Locate the cell with the specified text and output its [X, Y] center coordinate. 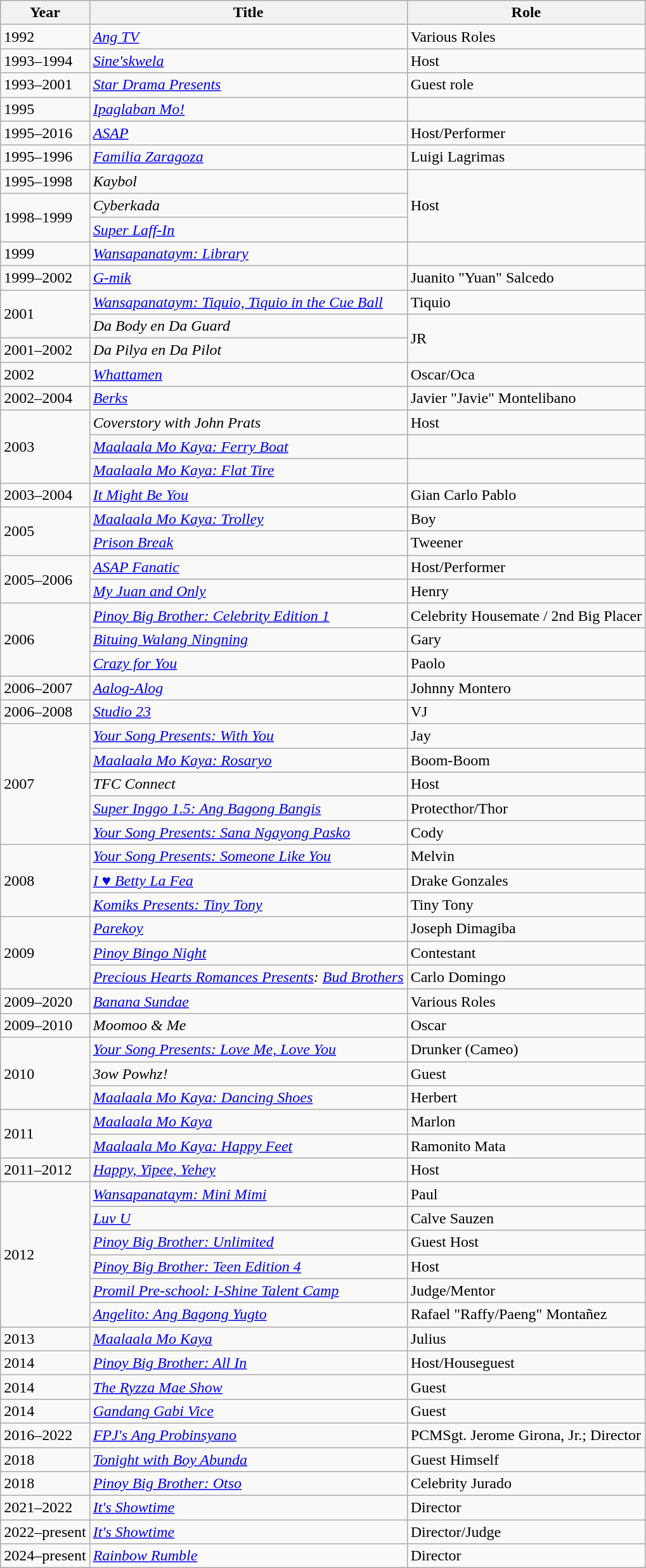
Protecthor/Thor [526, 808]
2005 [45, 531]
2003–2004 [45, 495]
Tonight with Boy Abunda [249, 1459]
Celebrity Housemate / 2nd Big Placer [526, 615]
Happy, Yipee, Yehey [249, 1170]
Johnny Montero [526, 687]
Your Song Presents: Sana Ngayong Pasko [249, 832]
Berks [249, 398]
2021–2022 [45, 1508]
2022–present [45, 1532]
Title [249, 13]
Celebrity Jurado [526, 1484]
Maalaala Mo Kaya: Dancing Shoes [249, 1098]
2009–2020 [45, 1001]
Whattamen [249, 374]
1993–1994 [45, 61]
Your Song Presents: Someone Like You [249, 857]
Javier "Javie" Montelibano [526, 398]
Judge/Mentor [526, 1291]
Your Song Presents: With You [249, 736]
Calve Sauzen [526, 1218]
I ♥ Betty La Fea [249, 881]
Rainbow Rumble [249, 1556]
Cyberkada [249, 205]
Parekoy [249, 929]
Luigi Lagrimas [526, 157]
Maalaala Mo Kaya: Happy Feet [249, 1146]
1995–2016 [45, 133]
Oscar [526, 1025]
2009–2010 [45, 1025]
Wansapanataym: Mini Mimi [249, 1194]
Precious Hearts Romances Presents: Bud Brothers [249, 977]
2010 [45, 1073]
Jay [526, 736]
Tweener [526, 543]
1993–2001 [45, 85]
2011 [45, 1134]
Banana Sundae [249, 1001]
Cody [526, 832]
2024–present [45, 1556]
Prison Break [249, 543]
Henry [526, 591]
Marlon [526, 1122]
2002–2004 [45, 398]
Bituing Walang Ningning [249, 639]
Ipaglaban Mo! [249, 109]
2002 [45, 374]
1999–2002 [45, 277]
2007 [45, 784]
Year [45, 13]
Gandang Gabi Vice [249, 1411]
2011–2012 [45, 1170]
Pinoy Bingo Night [249, 953]
Boom-Boom [526, 760]
Studio 23 [249, 712]
My Juan and Only [249, 591]
Moomoo & Me [249, 1025]
2006–2008 [45, 712]
1995–1996 [45, 157]
Gian Carlo Pablo [526, 495]
2013 [45, 1339]
1999 [45, 253]
Guest role [526, 85]
Familia Zaragoza [249, 157]
Boy [526, 519]
2003 [45, 447]
Host/Houseguest [526, 1363]
Angelito: Ang Bagong Yugto [249, 1315]
Komiks Presents: Tiny Tony [249, 905]
2001–2002 [45, 350]
Julius [526, 1339]
Pinoy Big Brother: Teen Edition 4 [249, 1266]
Maalaala Mo Kaya: Rosaryo [249, 760]
Luv U [249, 1218]
Contestant [526, 953]
2012 [45, 1254]
TFC Connect [249, 784]
FPJ's Ang Probinsyano [249, 1435]
2016–2022 [45, 1435]
Ang TV [249, 37]
2009 [45, 953]
Tiquio [526, 302]
1995–1998 [45, 181]
Role [526, 13]
Maalaala Mo Kaya: Trolley [249, 519]
G-mik [249, 277]
2006 [45, 639]
Guest Host [526, 1242]
Carlo Domingo [526, 977]
Paul [526, 1194]
Joseph Dimagiba [526, 929]
Pinoy Big Brother: Unlimited [249, 1242]
Promil Pre-school: I-Shine Talent Camp [249, 1291]
1998–1999 [45, 217]
Drunker (Cameo) [526, 1049]
Coverstory with John Prats [249, 423]
JR [526, 338]
ASAP Fanatic [249, 567]
Paolo [526, 663]
Maalaala Mo Kaya: Flat Tire [249, 471]
Director/Judge [526, 1532]
Da Body en Da Guard [249, 326]
2005–2006 [45, 579]
Wansapanataym: Tiquio, Tiquio in the Cue Ball [249, 302]
Drake Gonzales [526, 881]
Pinoy Big Brother: All In [249, 1363]
2006–2007 [45, 687]
Herbert [526, 1098]
PCMSgt. Jerome Girona, Jr.; Director [526, 1435]
Crazy for You [249, 663]
Aalog-Alog [249, 687]
1992 [45, 37]
Super Laff-In [249, 229]
Da Pilya en Da Pilot [249, 350]
The Ryzza Mae Show [249, 1387]
2008 [45, 881]
Sine'skwela [249, 61]
Pinoy Big Brother: Otso [249, 1484]
Super Inggo 1.5: Ang Bagong Bangis [249, 808]
Ramonito Mata [526, 1146]
2001 [45, 314]
Melvin [526, 857]
It Might Be You [249, 495]
3ow Powhz! [249, 1074]
Guest Himself [526, 1459]
Wansapanataym: Library [249, 253]
Star Drama Presents [249, 85]
Pinoy Big Brother: Celebrity Edition 1 [249, 615]
Kaybol [249, 181]
VJ [526, 712]
Your Song Presents: Love Me, Love You [249, 1049]
1995 [45, 109]
Rafael "Raffy/Paeng" Montañez [526, 1315]
Tiny Tony [526, 905]
Gary [526, 639]
Oscar/Oca [526, 374]
ASAP [249, 133]
Maalaala Mo Kaya: Ferry Boat [249, 447]
Juanito "Yuan" Salcedo [526, 277]
